Return the [x, y] coordinate for the center point of the cell that contains the specified text.  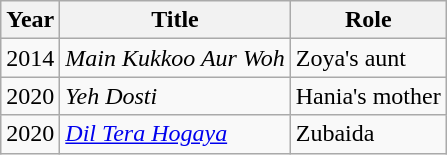
Zubaida [368, 134]
Yeh Dosti [175, 96]
Dil Tera Hogaya [175, 134]
2014 [30, 58]
Role [368, 20]
Hania's mother [368, 96]
Main Kukkoo Aur Woh [175, 58]
Year [30, 20]
Zoya's aunt [368, 58]
Title [175, 20]
